Pinpoint the cell where the given text exists, returning its (X, Y) midpoint coordinate. 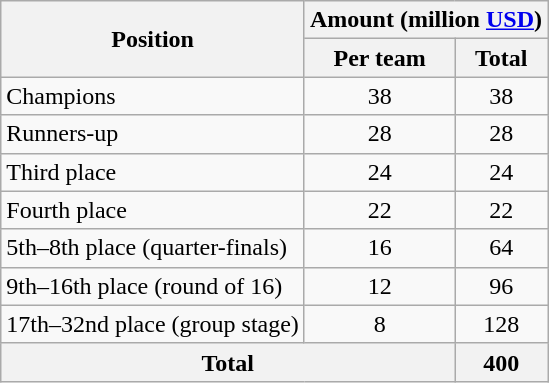
16 (379, 248)
8 (379, 324)
Amount (million USD) (426, 20)
12 (379, 286)
Position (153, 39)
Third place (153, 172)
9th–16th place (round of 16) (153, 286)
Champions (153, 96)
400 (502, 362)
5th–8th place (quarter-finals) (153, 248)
128 (502, 324)
Fourth place (153, 210)
17th–32nd place (group stage) (153, 324)
64 (502, 248)
Per team (379, 58)
Runners-up (153, 134)
96 (502, 286)
